Output the [X, Y] coordinate of the center of the cell containing the given text.  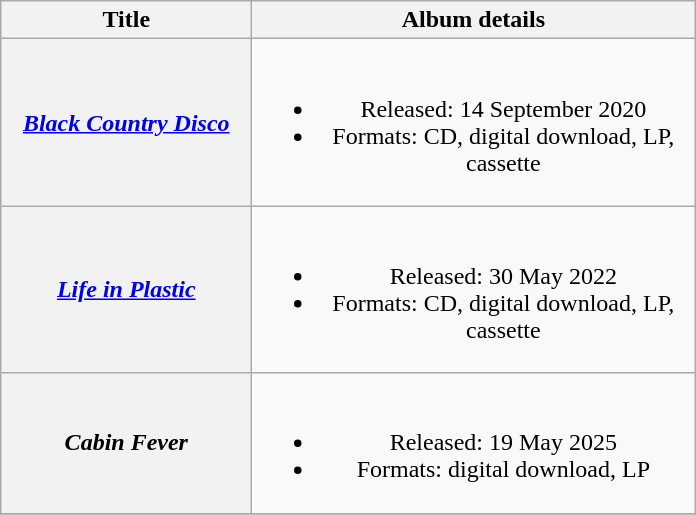
Title [126, 20]
Life in Plastic [126, 290]
Album details [474, 20]
Released: 14 September 2020Formats: CD, digital download, LP, cassette [474, 122]
Black Country Disco [126, 122]
Cabin Fever [126, 443]
Released: 19 May 2025Formats: digital download, LP [474, 443]
Released: 30 May 2022Formats: CD, digital download, LP, cassette [474, 290]
